Capture the cell that displays the provided text and extract its [X, Y] central coordinate. 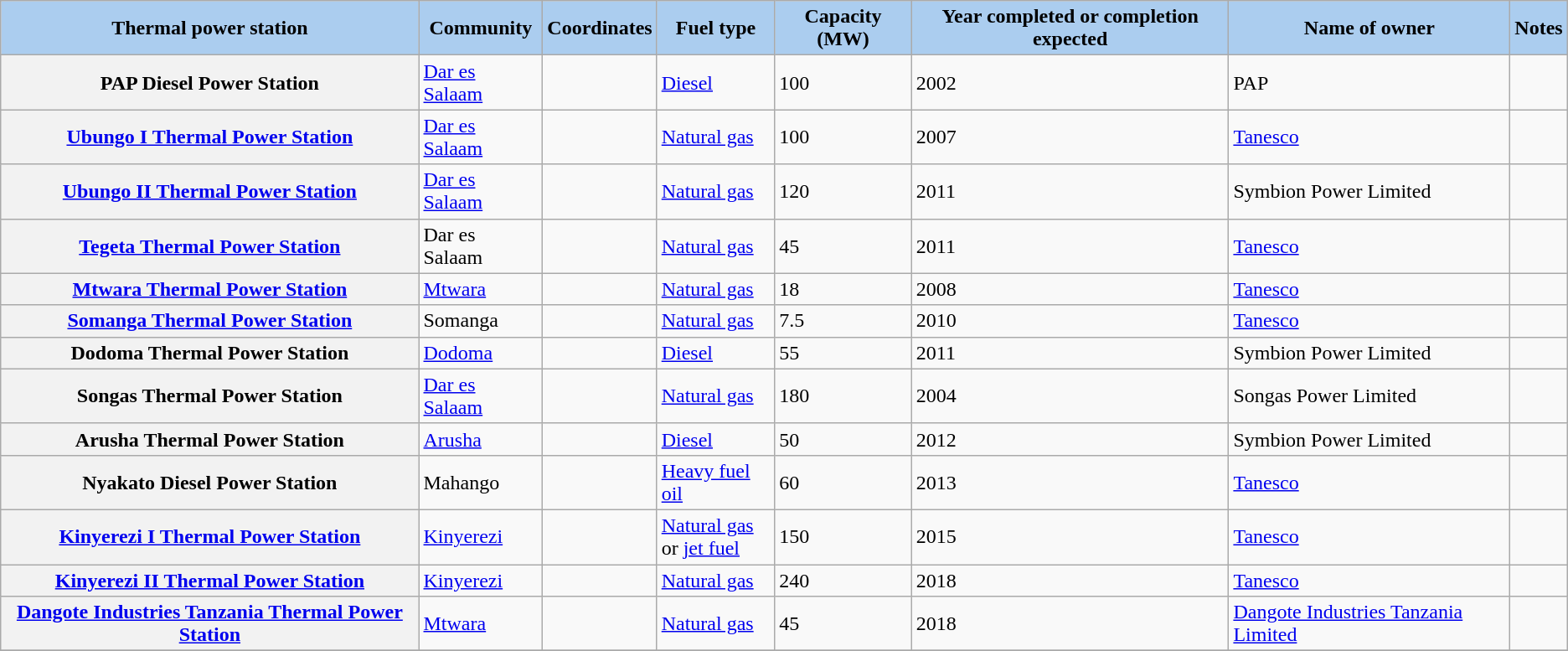
240 [843, 581]
18 [843, 289]
Songas Thermal Power Station [209, 395]
150 [843, 536]
2012 [1070, 439]
Arusha Thermal Power Station [209, 439]
2010 [1070, 321]
Fuel type [715, 28]
55 [843, 353]
Year completed or completion expected [1070, 28]
Somanga Thermal Power Station [209, 321]
Heavy fuel oil [715, 483]
Somanga [481, 321]
Thermal power station [209, 28]
PAP Diesel Power Station [209, 82]
Mahango [481, 483]
PAP [1369, 82]
Kinyerezi II Thermal Power Station [209, 581]
Capacity (MW) [843, 28]
50 [843, 439]
2002 [1070, 82]
2013 [1070, 483]
Coordinates [600, 28]
2004 [1070, 395]
2008 [1070, 289]
Arusha [481, 439]
2007 [1070, 137]
60 [843, 483]
Dangote Industries Tanzania Thermal Power Station [209, 623]
Dodoma Thermal Power Station [209, 353]
Community [481, 28]
Dodoma [481, 353]
Name of owner [1369, 28]
Ubungo II Thermal Power Station [209, 191]
2015 [1070, 536]
Tegeta Thermal Power Station [209, 246]
Natural gasor jet fuel [715, 536]
Mtwara Thermal Power Station [209, 289]
Notes [1539, 28]
Songas Power Limited [1369, 395]
180 [843, 395]
120 [843, 191]
Ubungo I Thermal Power Station [209, 137]
Kinyerezi I Thermal Power Station [209, 536]
7.5 [843, 321]
Nyakato Diesel Power Station [209, 483]
Dangote Industries Tanzania Limited [1369, 623]
